For the text-containing cell, return its midpoint in (x, y) coordinate format. 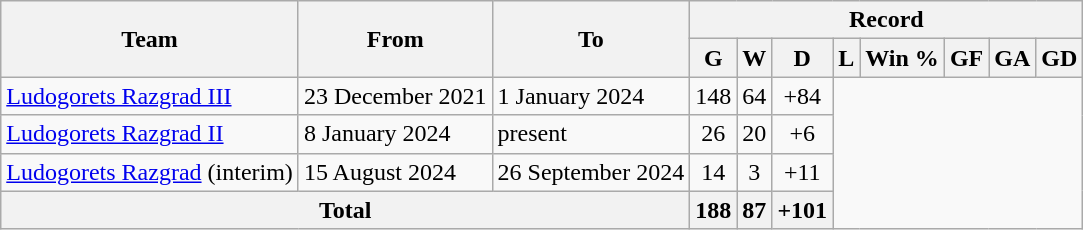
26 (714, 134)
8 January 2024 (395, 134)
+101 (802, 210)
Ludogorets Razgrad (interim) (150, 172)
64 (754, 96)
+84 (802, 96)
L (846, 58)
3 (754, 172)
+11 (802, 172)
188 (714, 210)
G (714, 58)
23 December 2021 (395, 96)
1 January 2024 (591, 96)
14 (714, 172)
Win % (902, 58)
15 August 2024 (395, 172)
148 (714, 96)
From (395, 39)
GD (1060, 58)
20 (754, 134)
Ludogorets Razgrad II (150, 134)
26 September 2024 (591, 172)
GA (1012, 58)
Team (150, 39)
Total (346, 210)
present (591, 134)
D (802, 58)
87 (754, 210)
Ludogorets Razgrad III (150, 96)
To (591, 39)
Record (886, 20)
+6 (802, 134)
GF (966, 58)
W (754, 58)
